Return (X, Y) of the center of cell containing provided text 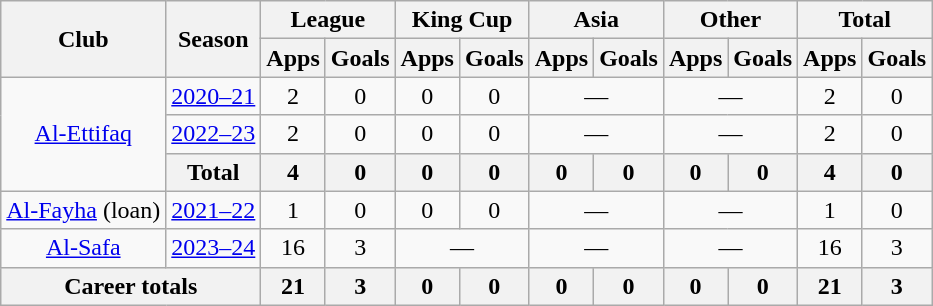
2020–21 (214, 96)
2023–24 (214, 248)
League (328, 20)
2022–23 (214, 134)
2021–22 (214, 210)
Al-Fayha (loan) (84, 210)
Al-Safa (84, 248)
Asia (596, 20)
Other (730, 20)
Al-Ettifaq (84, 134)
Season (214, 39)
King Cup (462, 20)
Club (84, 39)
Career totals (131, 286)
